Locate the cell with the specified text and output its [X, Y] center coordinate. 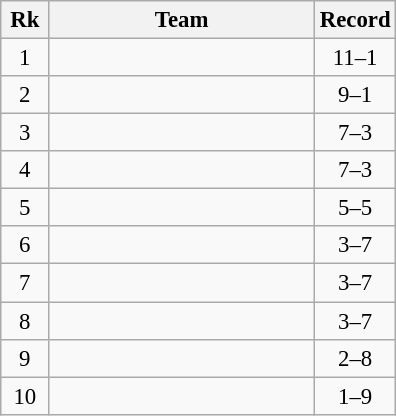
6 [25, 245]
Rk [25, 20]
3 [25, 133]
9–1 [354, 95]
2 [25, 95]
8 [25, 321]
2–8 [354, 358]
1 [25, 58]
Record [354, 20]
9 [25, 358]
7 [25, 283]
1–9 [354, 396]
5 [25, 208]
11–1 [354, 58]
Team [182, 20]
5–5 [354, 208]
10 [25, 396]
4 [25, 170]
